Capture the cell that displays the provided text and extract its (X, Y) central coordinate. 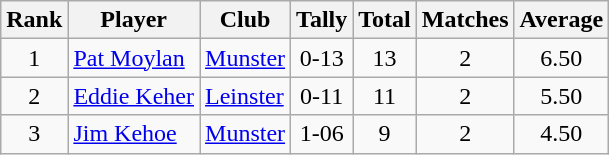
Rank (34, 20)
11 (385, 96)
Average (562, 20)
Eddie Keher (134, 96)
6.50 (562, 58)
Jim Kehoe (134, 134)
5.50 (562, 96)
Total (385, 20)
Club (246, 20)
Leinster (246, 96)
3 (34, 134)
Pat Moylan (134, 58)
0-11 (322, 96)
9 (385, 134)
4.50 (562, 134)
0-13 (322, 58)
Player (134, 20)
Tally (322, 20)
1-06 (322, 134)
13 (385, 58)
Matches (465, 20)
1 (34, 58)
